Extract the (x, y) coordinate from the center of the cell holding the provided text.  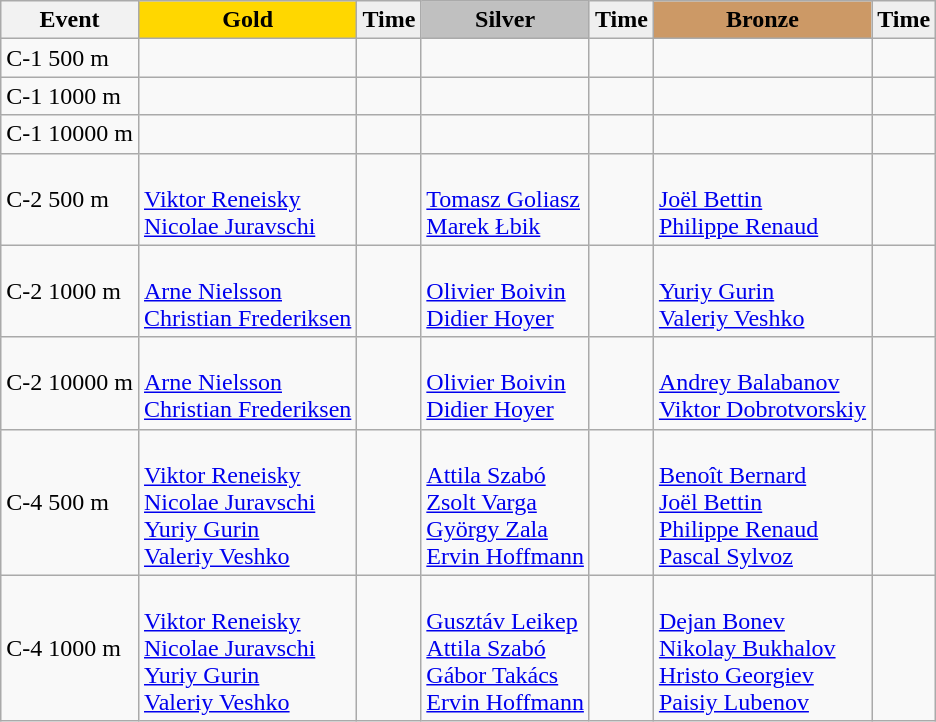
Andrey BalabanovViktor Dobrotvorskiy (762, 383)
C-4 500 m (70, 502)
Bronze (762, 20)
Event (70, 20)
Joël BettinPhilippe Renaud (762, 199)
C-4 1000 m (70, 648)
C-1 500 m (70, 58)
Yuriy GurinValeriy Veshko (762, 291)
C-2 500 m (70, 199)
C-1 1000 m (70, 96)
Viktor ReneiskyNicolae Juravschi (247, 199)
Benoît BernardJoël BettinPhilippe RenaudPascal Sylvoz (762, 502)
Silver (506, 20)
C-2 1000 m (70, 291)
Gold (247, 20)
Tomasz GoliaszMarek Łbik (506, 199)
C-1 10000 m (70, 134)
C-2 10000 m (70, 383)
Attila SzabóZsolt VargaGyörgy ZalaErvin Hoffmann (506, 502)
Gusztáv LeikepAttila SzabóGábor TakácsErvin Hoffmann (506, 648)
Dejan BonevNikolay BukhalovHristo GeorgievPaisiy Lubenov (762, 648)
